Locate the cell with the specified text and output its [X, Y] center coordinate. 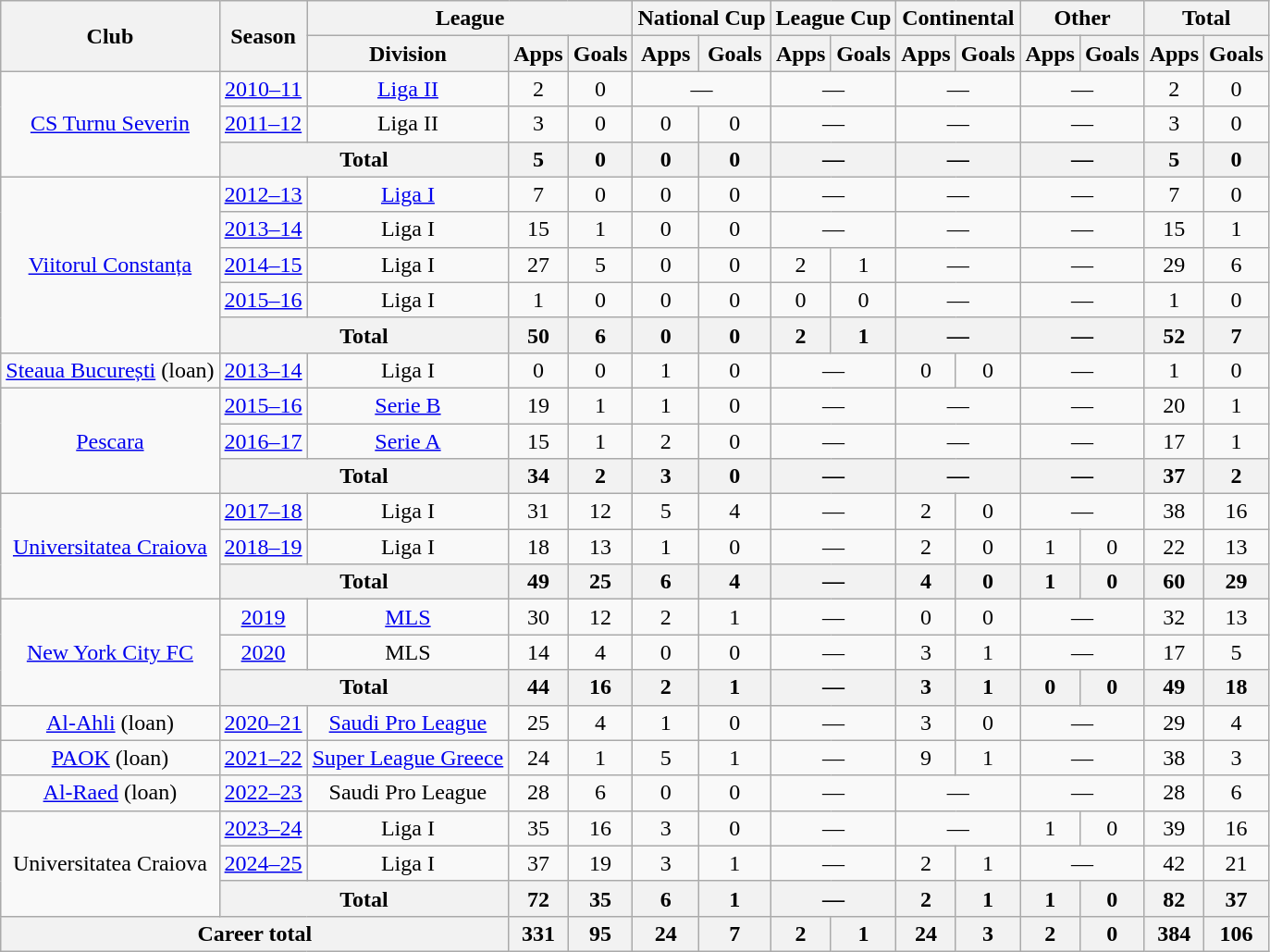
42 [1174, 863]
72 [538, 898]
2021–22 [263, 758]
95 [600, 933]
14 [538, 652]
2022–23 [263, 793]
2012–13 [263, 194]
Al-Ahli (loan) [110, 723]
22 [1174, 547]
2024–25 [263, 863]
50 [538, 335]
82 [1174, 898]
2020–21 [263, 723]
2018–19 [263, 547]
League Cup [833, 19]
52 [1174, 335]
Steaua București (loan) [110, 370]
Club [110, 36]
32 [1174, 617]
Career total [255, 933]
Serie A [408, 441]
106 [1237, 933]
2010–11 [263, 89]
331 [538, 933]
Serie B [408, 405]
New York City FC [110, 652]
21 [1237, 863]
National Cup [701, 19]
Viitorul Constanța [110, 265]
League [470, 19]
34 [538, 476]
2019 [263, 617]
2016–17 [263, 441]
Al-Raed (loan) [110, 793]
60 [1174, 582]
20 [1174, 405]
44 [538, 687]
Pescara [110, 440]
Other [1082, 19]
Super League Greece [408, 758]
Division [408, 54]
2023–24 [263, 828]
2020 [263, 652]
CS Turnu Severin [110, 124]
Season [263, 36]
30 [538, 617]
2011–12 [263, 124]
9 [926, 758]
2014–15 [263, 265]
31 [538, 512]
384 [1174, 933]
27 [538, 265]
PAOK (loan) [110, 758]
Continental [958, 19]
39 [1174, 828]
2017–18 [263, 512]
